Scan for the cell matching the given text and deliver its [X, Y] coordinate at center. 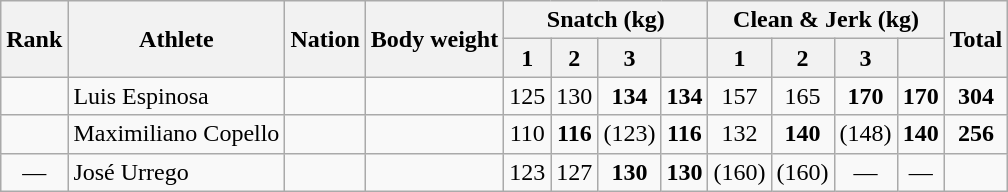
(148) [866, 134]
(123) [630, 134]
Rank [34, 39]
Luis Espinosa [176, 96]
Athlete [176, 39]
Maximiliano Copello [176, 134]
Snatch (kg) [606, 20]
304 [976, 96]
256 [976, 134]
José Urrego [176, 172]
125 [528, 96]
Body weight [434, 39]
165 [802, 96]
Total [976, 39]
110 [528, 134]
132 [740, 134]
123 [528, 172]
Clean & Jerk (kg) [826, 20]
127 [574, 172]
Nation [325, 39]
157 [740, 96]
